Output the [X, Y] coordinate of the center of the cell containing the given text.  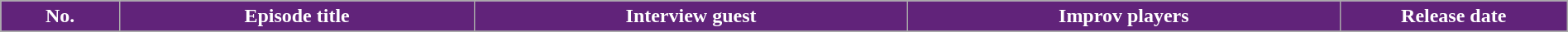
Improv players [1123, 16]
Episode title [298, 16]
No. [60, 16]
Release date [1454, 16]
Interview guest [691, 16]
